Provide the [x, y] coordinate of the cell's center where the given text is located.  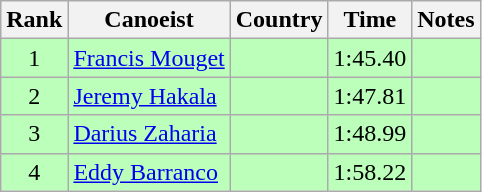
1:48.99 [370, 134]
Rank [34, 20]
3 [34, 134]
Country [279, 20]
Time [370, 20]
1:47.81 [370, 96]
1:45.40 [370, 58]
2 [34, 96]
Darius Zaharia [149, 134]
1:58.22 [370, 172]
Notes [446, 20]
1 [34, 58]
Francis Mouget [149, 58]
Canoeist [149, 20]
Jeremy Hakala [149, 96]
Eddy Barranco [149, 172]
4 [34, 172]
